Find where the given text appears and provide that cell's center as [x, y] coordinate. 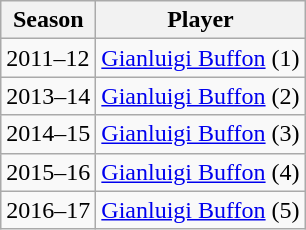
Gianluigi Buffon (5) [200, 210]
Gianluigi Buffon (4) [200, 172]
2014–15 [48, 134]
2016–17 [48, 210]
2015–16 [48, 172]
Gianluigi Buffon (2) [200, 96]
2011–12 [48, 58]
Gianluigi Buffon (3) [200, 134]
Gianluigi Buffon (1) [200, 58]
2013–14 [48, 96]
Season [48, 20]
Player [200, 20]
